Pinpoint the cell where the given text exists, returning its [x, y] midpoint coordinate. 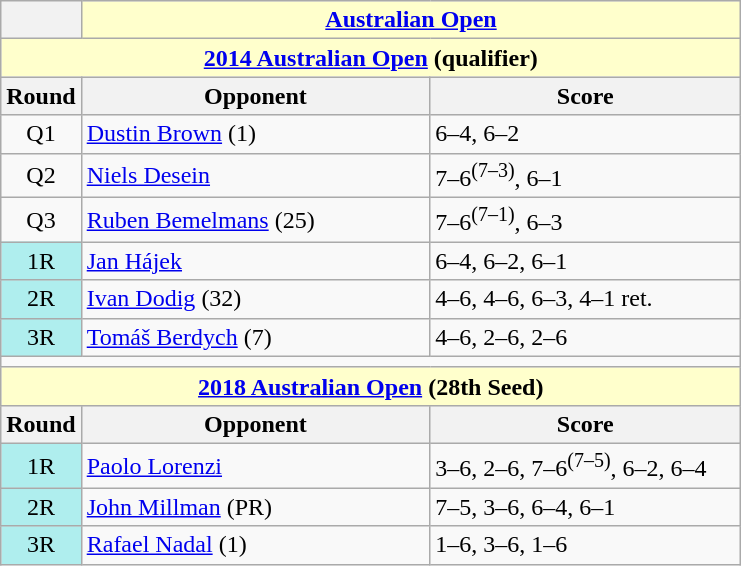
Ivan Dodig (32) [256, 299]
Niels Desein [256, 176]
Dustin Brown (1) [256, 134]
7–5, 3–6, 6–4, 6–1 [586, 507]
3–6, 2–6, 7–6(7–5), 6–2, 6–4 [586, 466]
2018 Australian Open (28th Seed) [371, 386]
Paolo Lorenzi [256, 466]
Q3 [41, 220]
7–6(7–1), 6–3 [586, 220]
2014 Australian Open (qualifier) [371, 58]
7–6(7–3), 6–1 [586, 176]
Jan Hájek [256, 261]
Tomáš Berdych (7) [256, 337]
1–6, 3–6, 1–6 [586, 545]
John Millman (PR) [256, 507]
6–4, 6–2, 6–1 [586, 261]
Q2 [41, 176]
Q1 [41, 134]
6–4, 6–2 [586, 134]
Ruben Bemelmans (25) [256, 220]
4–6, 4–6, 6–3, 4–1 ret. [586, 299]
Rafael Nadal (1) [256, 545]
4–6, 2–6, 2–6 [586, 337]
Australian Open [411, 20]
